Extract the (x, y) coordinate from the center of the cell holding the provided text.  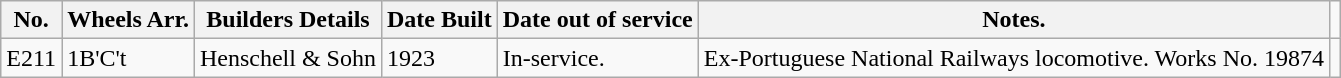
Date Built (439, 20)
Builders Details (288, 20)
1B'C't (128, 58)
Ex-Portuguese National Railways locomotive. Works No. 19874 (1014, 58)
E211 (32, 58)
Wheels Arr. (128, 20)
Date out of service (598, 20)
Notes. (1014, 20)
No. (32, 20)
1923 (439, 58)
In-service. (598, 58)
Henschell & Sohn (288, 58)
